Identify which cell holds the provided text, then report its (X, Y) central coordinate. 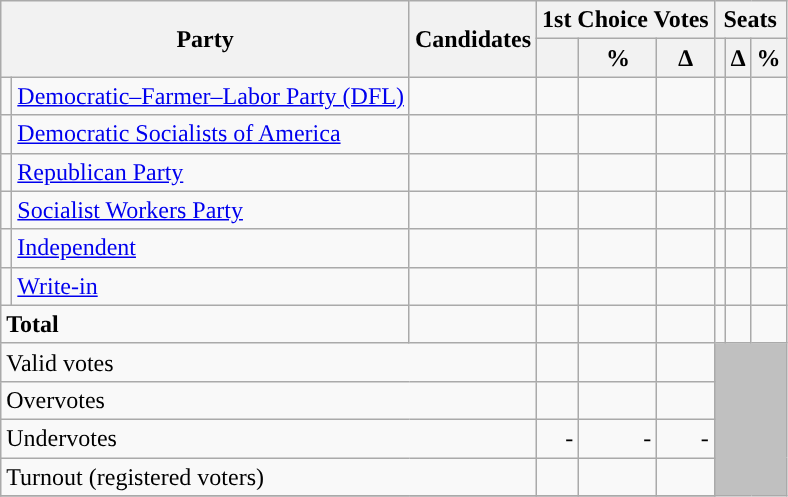
Party (206, 39)
Independent (211, 248)
Valid votes (269, 362)
Undervotes (269, 438)
Candidates (472, 39)
Democratic Socialists of America (211, 134)
Republican Party (211, 172)
Democratic–Farmer–Labor Party (DFL) (211, 96)
Turnout (registered voters) (269, 477)
Socialist Workers Party (211, 210)
Overvotes (269, 400)
Write-in (211, 286)
Total (206, 324)
1st Choice Votes (626, 20)
Seats (750, 20)
